From the cell containing the given text, extract its center point as (x, y) coordinate. 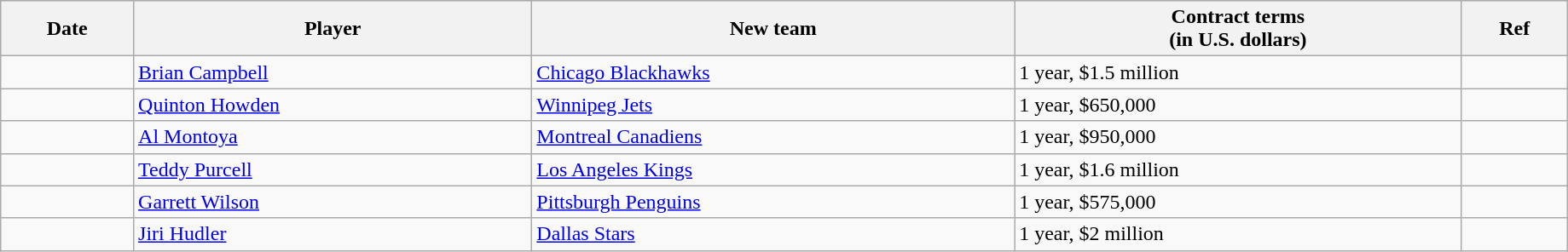
1 year, $1.6 million (1238, 169)
Jiri Hudler (333, 234)
Montreal Canadiens (773, 137)
1 year, $650,000 (1238, 105)
1 year, $1.5 million (1238, 72)
Pittsburgh Penguins (773, 202)
Contract terms(in U.S. dollars) (1238, 29)
Ref (1514, 29)
Dallas Stars (773, 234)
1 year, $2 million (1238, 234)
Chicago Blackhawks (773, 72)
New team (773, 29)
Date (67, 29)
Teddy Purcell (333, 169)
1 year, $950,000 (1238, 137)
Al Montoya (333, 137)
1 year, $575,000 (1238, 202)
Player (333, 29)
Brian Campbell (333, 72)
Quinton Howden (333, 105)
Garrett Wilson (333, 202)
Winnipeg Jets (773, 105)
Los Angeles Kings (773, 169)
